Capture the cell that displays the provided text and extract its (X, Y) central coordinate. 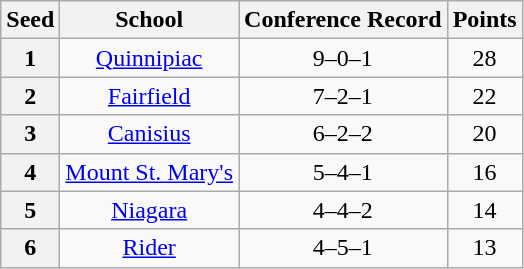
2 (30, 96)
4–5–1 (344, 248)
Quinnipiac (150, 58)
Fairfield (150, 96)
Rider (150, 248)
5 (30, 210)
14 (484, 210)
16 (484, 172)
Seed (30, 20)
6 (30, 248)
School (150, 20)
3 (30, 134)
Canisius (150, 134)
9–0–1 (344, 58)
7–2–1 (344, 96)
4–4–2 (344, 210)
5–4–1 (344, 172)
20 (484, 134)
22 (484, 96)
13 (484, 248)
Niagara (150, 210)
1 (30, 58)
4 (30, 172)
Conference Record (344, 20)
6–2–2 (344, 134)
28 (484, 58)
Mount St. Mary's (150, 172)
Points (484, 20)
